Detect which cell encompasses the target text, then output its (x, y) center coordinate. 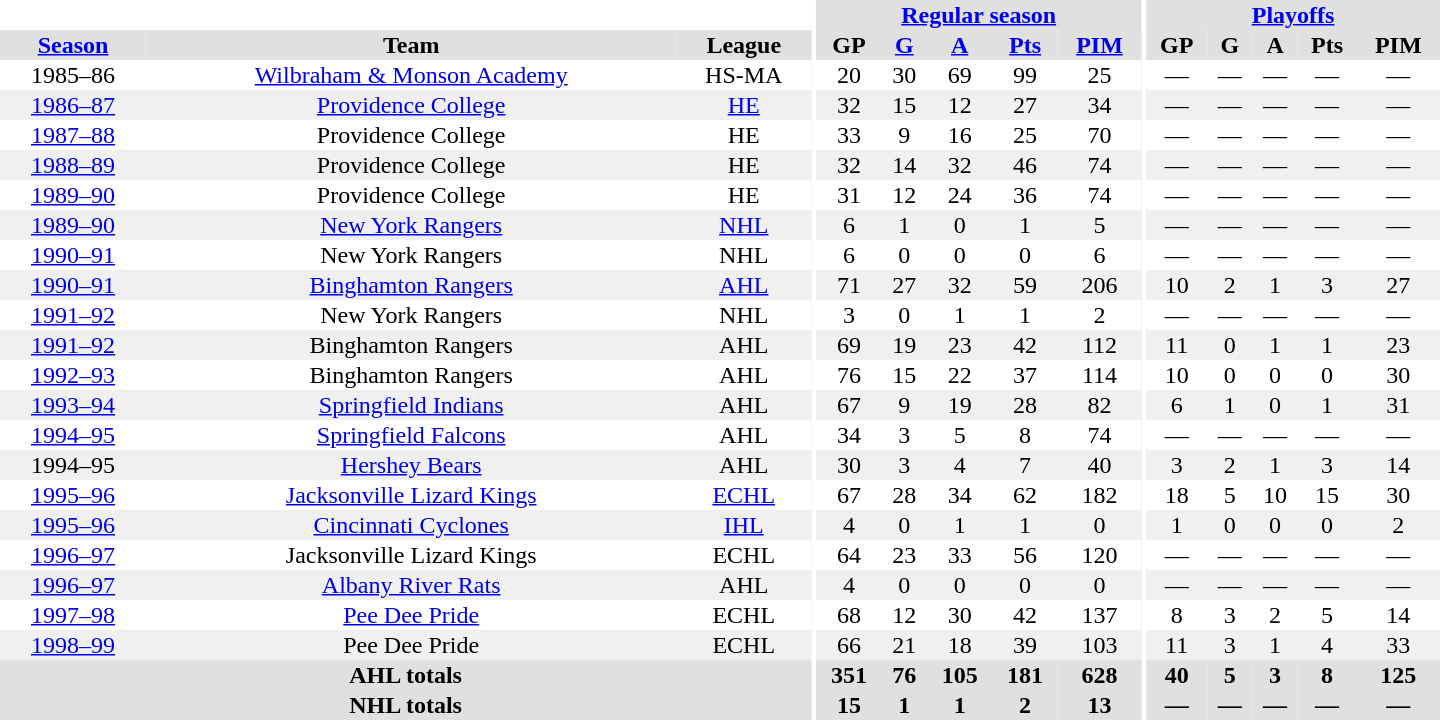
114 (1100, 375)
21 (904, 645)
103 (1100, 645)
628 (1100, 675)
1985–86 (73, 75)
IHL (744, 525)
Season (73, 45)
22 (960, 375)
46 (1024, 165)
Regular season (978, 15)
70 (1100, 135)
64 (848, 555)
7 (1024, 465)
Wilbraham & Monson Academy (411, 75)
181 (1024, 675)
112 (1100, 345)
1997–98 (73, 615)
Cincinnati Cyclones (411, 525)
62 (1024, 495)
AHL totals (406, 675)
59 (1024, 285)
1998–99 (73, 645)
24 (960, 195)
39 (1024, 645)
1987–88 (73, 135)
68 (848, 615)
36 (1024, 195)
82 (1100, 405)
56 (1024, 555)
1993–94 (73, 405)
Playoffs (1293, 15)
71 (848, 285)
99 (1024, 75)
105 (960, 675)
Albany River Rats (411, 585)
NHL totals (406, 705)
206 (1100, 285)
125 (1398, 675)
1986–87 (73, 105)
16 (960, 135)
120 (1100, 555)
137 (1100, 615)
League (744, 45)
351 (848, 675)
13 (1100, 705)
Springfield Indians (411, 405)
HS-MA (744, 75)
1992–93 (73, 375)
Hershey Bears (411, 465)
Team (411, 45)
1988–89 (73, 165)
20 (848, 75)
Springfield Falcons (411, 435)
37 (1024, 375)
66 (848, 645)
182 (1100, 495)
